Capture the cell that displays the provided text and extract its [x, y] central coordinate. 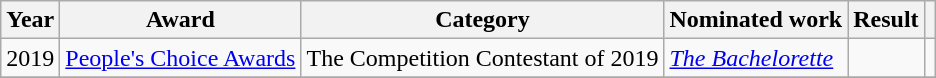
2019 [30, 58]
The Competition Contestant of 2019 [482, 58]
Award [180, 20]
The Bachelorette [756, 58]
People's Choice Awards [180, 58]
Nominated work [756, 20]
Result [886, 20]
Year [30, 20]
Category [482, 20]
